Provide the (X, Y) coordinate of the cell's center where the given text is located.  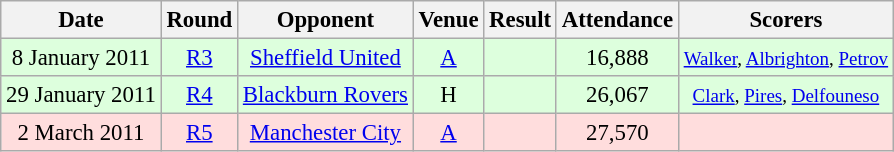
Manchester City (326, 133)
29 January 2011 (81, 95)
R5 (199, 133)
16,888 (617, 58)
Result (520, 20)
Scorers (786, 20)
Sheffield United (326, 58)
H (448, 95)
Attendance (617, 20)
Clark, Pires, Delfouneso (786, 95)
R4 (199, 95)
Venue (448, 20)
2 March 2011 (81, 133)
Blackburn Rovers (326, 95)
27,570 (617, 133)
26,067 (617, 95)
Round (199, 20)
Date (81, 20)
Walker, Albrighton, Petrov (786, 58)
Opponent (326, 20)
8 January 2011 (81, 58)
R3 (199, 58)
